Return the [X, Y] coordinate for the center point of the cell that contains the specified text.  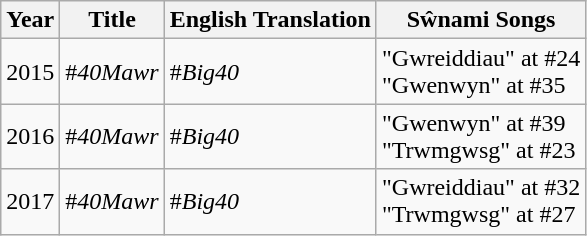
"Gwreiddiau" at #32"Trwmgwsg" at #27 [480, 202]
2017 [30, 202]
Sŵnami Songs [480, 20]
2016 [30, 136]
"Gwenwyn" at #39"Trwmgwsg" at #23 [480, 136]
English Translation [270, 20]
2015 [30, 72]
Title [112, 20]
"Gwreiddiau" at #24"Gwenwyn" at #35 [480, 72]
Year [30, 20]
